Locate the cell with the specified text and output its [x, y] center coordinate. 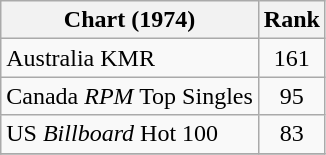
83 [292, 134]
Canada RPM Top Singles [130, 96]
Rank [292, 20]
Chart (1974) [130, 20]
Australia KMR [130, 58]
95 [292, 96]
161 [292, 58]
US Billboard Hot 100 [130, 134]
